Detect which cell encompasses the target text, then output its [X, Y] center coordinate. 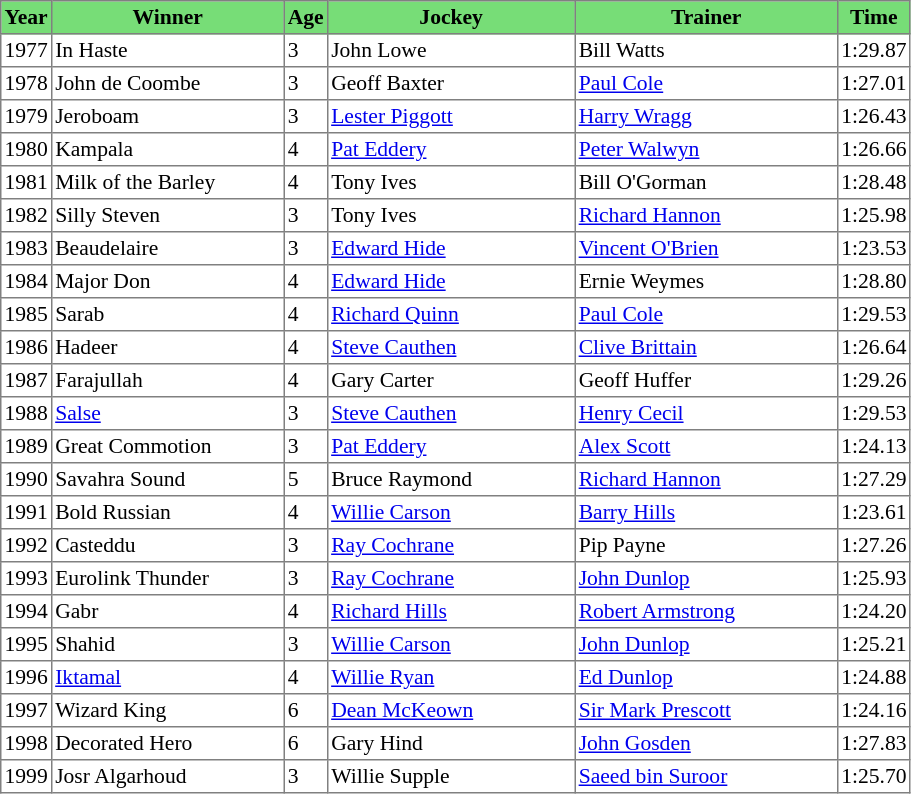
1:28.80 [874, 282]
Saeed bin Suroor [706, 776]
1:25.70 [874, 776]
Wizard King [167, 710]
Sir Mark Prescott [706, 710]
Savahra Sound [167, 480]
1983 [26, 248]
Henry Cecil [706, 414]
1:26.43 [874, 116]
1:28.48 [874, 182]
Clive Brittain [706, 348]
Major Don [167, 282]
Pip Payne [706, 546]
Kampala [167, 150]
1979 [26, 116]
Eurolink Thunder [167, 578]
Jockey [451, 18]
Vincent O'Brien [706, 248]
Peter Walwyn [706, 150]
1985 [26, 314]
1988 [26, 414]
Milk of the Barley [167, 182]
1978 [26, 84]
Time [874, 18]
1992 [26, 546]
Josr Algarhoud [167, 776]
5 [306, 480]
1989 [26, 446]
Bold Russian [167, 512]
Hadeer [167, 348]
1980 [26, 150]
Robert Armstrong [706, 612]
Shahid [167, 644]
Bruce Raymond [451, 480]
1:23.61 [874, 512]
Jeroboam [167, 116]
Geoff Huffer [706, 380]
1990 [26, 480]
1977 [26, 50]
1:24.20 [874, 612]
Ed Dunlop [706, 678]
Bill O'Gorman [706, 182]
Alex Scott [706, 446]
1:27.29 [874, 480]
Trainer [706, 18]
1:29.26 [874, 380]
Winner [167, 18]
Richard Hills [451, 612]
1:26.64 [874, 348]
1998 [26, 744]
John de Coombe [167, 84]
1:25.93 [874, 578]
1:23.53 [874, 248]
Age [306, 18]
Gabr [167, 612]
Silly Steven [167, 216]
Great Commotion [167, 446]
1993 [26, 578]
Lester Piggott [451, 116]
In Haste [167, 50]
1997 [26, 710]
Casteddu [167, 546]
Barry Hills [706, 512]
Salse [167, 414]
1:24.16 [874, 710]
Iktamal [167, 678]
Richard Quinn [451, 314]
1:27.83 [874, 744]
Sarab [167, 314]
Beaudelaire [167, 248]
1994 [26, 612]
Gary Hind [451, 744]
1986 [26, 348]
Willie Supple [451, 776]
Geoff Baxter [451, 84]
1:26.66 [874, 150]
1981 [26, 182]
Ernie Weymes [706, 282]
1982 [26, 216]
Decorated Hero [167, 744]
John Gosden [706, 744]
Harry Wragg [706, 116]
Dean McKeown [451, 710]
1987 [26, 380]
John Lowe [451, 50]
1:27.26 [874, 546]
1991 [26, 512]
1984 [26, 282]
Farajullah [167, 380]
Gary Carter [451, 380]
Year [26, 18]
Bill Watts [706, 50]
1:27.01 [874, 84]
1995 [26, 644]
1:25.98 [874, 216]
1:25.21 [874, 644]
1996 [26, 678]
1999 [26, 776]
1:29.87 [874, 50]
Willie Ryan [451, 678]
1:24.88 [874, 678]
1:24.13 [874, 446]
